Output the (x, y) coordinate of the center of the cell containing the given text.  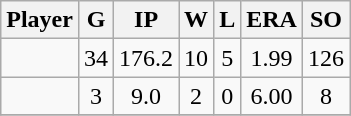
ERA (272, 20)
3 (96, 96)
34 (96, 58)
L (228, 20)
126 (326, 58)
IP (146, 20)
Player (40, 20)
5 (228, 58)
10 (196, 58)
8 (326, 96)
G (96, 20)
1.99 (272, 58)
2 (196, 96)
9.0 (146, 96)
W (196, 20)
0 (228, 96)
SO (326, 20)
176.2 (146, 58)
6.00 (272, 96)
